Return (X, Y) of the center of cell containing provided text 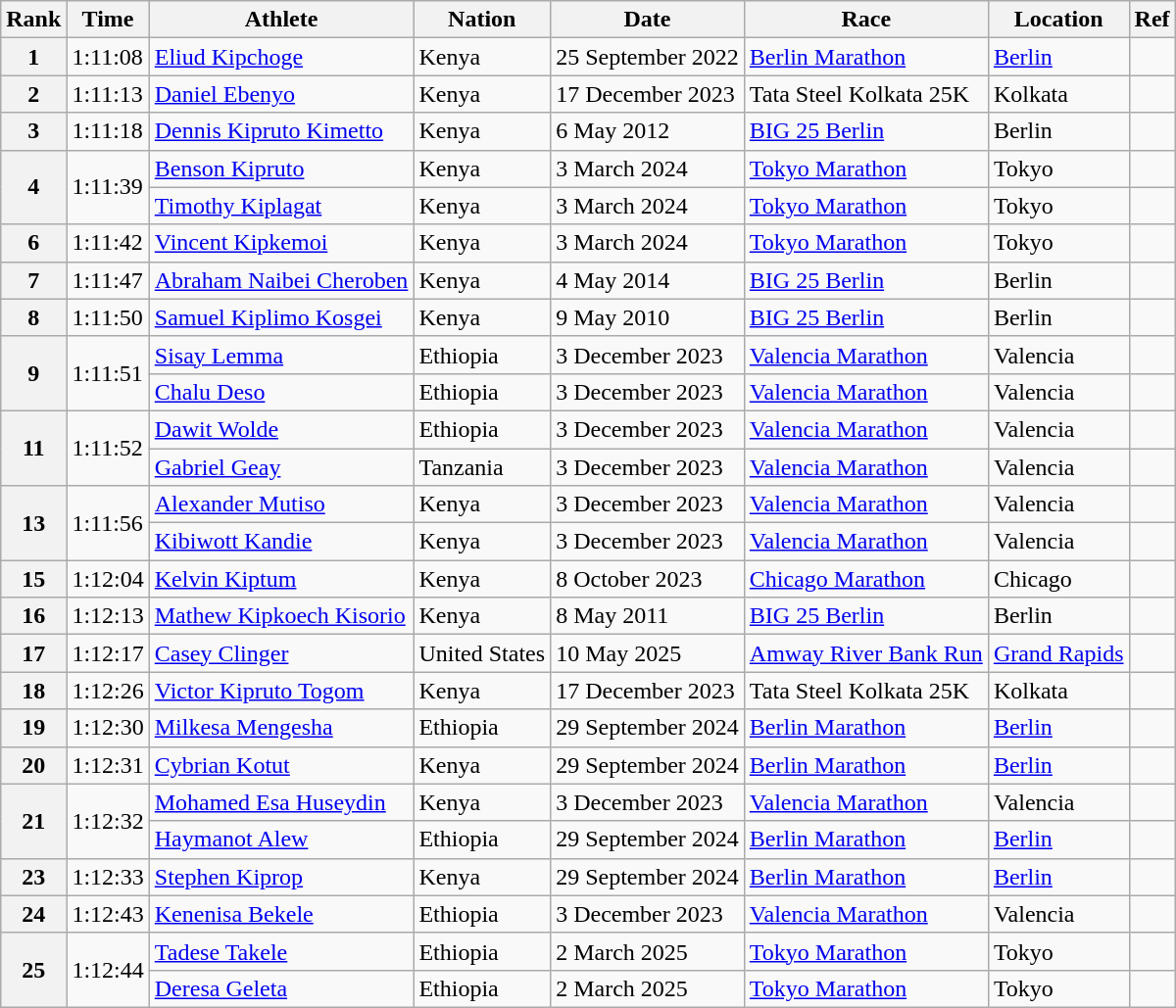
1:11:51 (108, 373)
25 September 2022 (648, 57)
Dawit Wolde (281, 429)
6 (33, 243)
Gabriel Geay (281, 467)
1:12:17 (108, 653)
20 (33, 765)
Ref (1152, 20)
11 (33, 448)
Stephen Kiprop (281, 877)
Kelvin Kiptum (281, 579)
Sisay Lemma (281, 355)
Athlete (281, 20)
21 (33, 821)
Nation (482, 20)
1 (33, 57)
Chalu Deso (281, 392)
1:11:42 (108, 243)
Alexander Mutiso (281, 504)
Vincent Kipkemoi (281, 243)
Haymanot Alew (281, 840)
Eliud Kipchoge (281, 57)
7 (33, 280)
1:11:39 (108, 187)
Milkesa Mengesha (281, 728)
Victor Kipruto Togom (281, 691)
1:12:04 (108, 579)
1:12:32 (108, 821)
1:11:47 (108, 280)
13 (33, 523)
25 (33, 970)
1:11:52 (108, 448)
1:11:18 (108, 131)
4 (33, 187)
Casey Clinger (281, 653)
1:11:56 (108, 523)
2 (33, 94)
Kibiwott Kandie (281, 542)
1:11:08 (108, 57)
17 (33, 653)
9 May 2010 (648, 317)
10 May 2025 (648, 653)
United States (482, 653)
24 (33, 914)
3 (33, 131)
19 (33, 728)
4 May 2014 (648, 280)
Chicago (1058, 579)
1:12:13 (108, 616)
9 (33, 373)
Rank (33, 20)
Amway River Bank Run (866, 653)
8 May 2011 (648, 616)
1:12:43 (108, 914)
1:12:26 (108, 691)
15 (33, 579)
16 (33, 616)
Kenenisa Bekele (281, 914)
Tadese Takele (281, 951)
Mathew Kipkoech Kisorio (281, 616)
Race (866, 20)
Timothy Kiplagat (281, 206)
1:11:50 (108, 317)
Chicago Marathon (866, 579)
Time (108, 20)
Mohamed Esa Huseydin (281, 802)
8 (33, 317)
1:12:33 (108, 877)
Cybrian Kotut (281, 765)
8 October 2023 (648, 579)
1:12:31 (108, 765)
Dennis Kipruto Kimetto (281, 131)
1:11:13 (108, 94)
1:12:30 (108, 728)
Benson Kipruto (281, 168)
Date (648, 20)
Location (1058, 20)
1:12:44 (108, 970)
Grand Rapids (1058, 653)
18 (33, 691)
Samuel Kiplimo Kosgei (281, 317)
6 May 2012 (648, 131)
Daniel Ebenyo (281, 94)
Deresa Geleta (281, 988)
Tanzania (482, 467)
23 (33, 877)
Abraham Naibei Cheroben (281, 280)
